For the text-containing cell, return its midpoint in (X, Y) coordinate format. 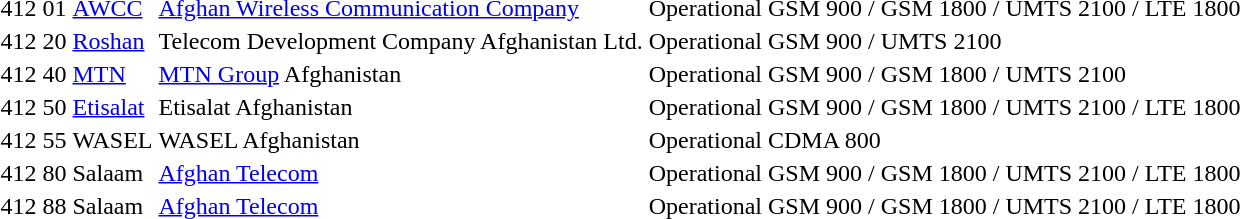
40 (54, 74)
50 (54, 107)
MTN Group Afghanistan (400, 74)
Roshan (112, 41)
WASEL (112, 140)
55 (54, 140)
Etisalat (112, 107)
80 (54, 173)
Telecom Development Company Afghanistan Ltd. (400, 41)
WASEL Afghanistan (400, 140)
MTN (112, 74)
Salaam (112, 173)
Etisalat Afghanistan (400, 107)
Afghan Telecom (400, 173)
20 (54, 41)
